Return the (X, Y) coordinate for the center point of the cell that contains the specified text.  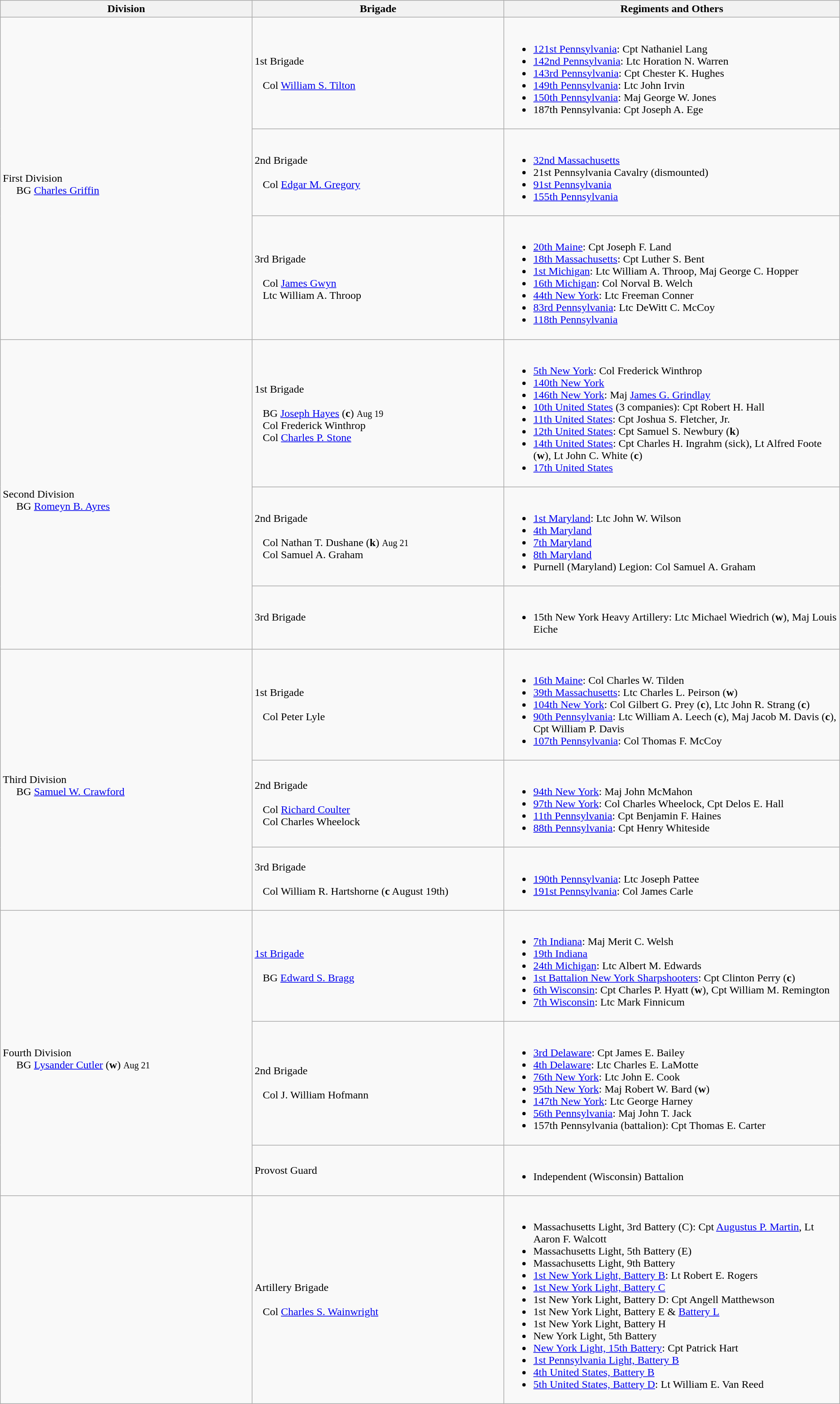
Division (127, 9)
1st Brigade Col William S. Tilton (378, 73)
Provost Guard (378, 1170)
First Division BG Charles Griffin (127, 179)
2nd Brigade Col Edgar M. Gregory (378, 172)
1st Brigade BG Edward S. Bragg (378, 966)
1st Maryland: Ltc John W. Wilson4th Maryland7th Maryland8th MarylandPurnell (Maryland) Legion: Col Samuel A. Graham (672, 537)
Artillery Brigade Col Charles S. Wainwright (378, 1300)
Brigade (378, 9)
2nd Brigade Col Nathan T. Dushane (k) Aug 21 Col Samuel A. Graham (378, 537)
1st Brigade Col Peter Lyle (378, 704)
15th New York Heavy Artillery: Ltc Michael Wiedrich (w), Maj Louis Eiche (672, 617)
1st Brigade BG Joseph Hayes (c) Aug 19 Col Frederick Winthrop Col Charles P. Stone (378, 413)
2nd Brigade Col Richard Coulter Col Charles Wheelock (378, 804)
Independent (Wisconsin) Battalion (672, 1170)
Regiments and Others (672, 9)
Second Division BG Romeyn B. Ayres (127, 494)
3rd Brigade (378, 617)
190th Pennsylvania: Ltc Joseph Pattee191st Pennsylvania: Col James Carle (672, 879)
3rd Brigade Col William R. Hartshorne (c August 19th) (378, 879)
Fourth Division BG Lysander Cutler (w) Aug 21 (127, 1053)
Third Division BG Samuel W. Crawford (127, 779)
2nd Brigade Col J. William Hofmann (378, 1083)
32nd Massachusetts21st Pennsylvania Cavalry (dismounted)91st Pennsylvania155th Pennsylvania (672, 172)
3rd Brigade Col James Gwyn Ltc William A. Throop (378, 277)
